From the cell containing the given text, extract its center point as [x, y] coordinate. 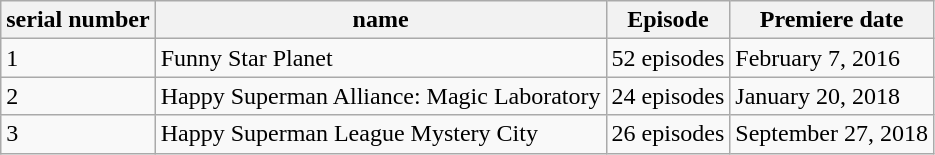
February 7, 2016 [832, 58]
September 27, 2018 [832, 134]
24 episodes [668, 96]
2 [78, 96]
name [380, 20]
26 episodes [668, 134]
Episode [668, 20]
Premiere date [832, 20]
Happy Superman League Mystery City [380, 134]
3 [78, 134]
52 episodes [668, 58]
Happy Superman Alliance: Magic Laboratory [380, 96]
1 [78, 58]
January 20, 2018 [832, 96]
serial number [78, 20]
Funny Star Planet [380, 58]
